Capture the cell that displays the provided text and extract its [x, y] central coordinate. 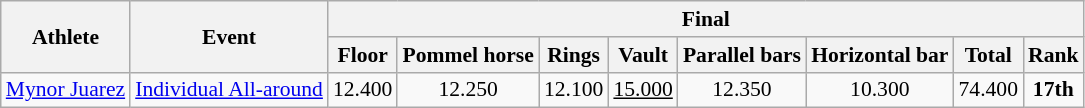
Event [229, 36]
Rank [1054, 55]
Rings [574, 55]
Floor [362, 55]
Athlete [66, 36]
Horizontal bar [880, 55]
74.400 [988, 90]
Total [988, 55]
10.300 [880, 90]
12.350 [742, 90]
12.400 [362, 90]
Vault [642, 55]
Individual All-around [229, 90]
15.000 [642, 90]
Parallel bars [742, 55]
Pommel horse [468, 55]
Mynor Juarez [66, 90]
Final [706, 19]
12.100 [574, 90]
17th [1054, 90]
12.250 [468, 90]
